Identify which cell holds the provided text, then report its (x, y) central coordinate. 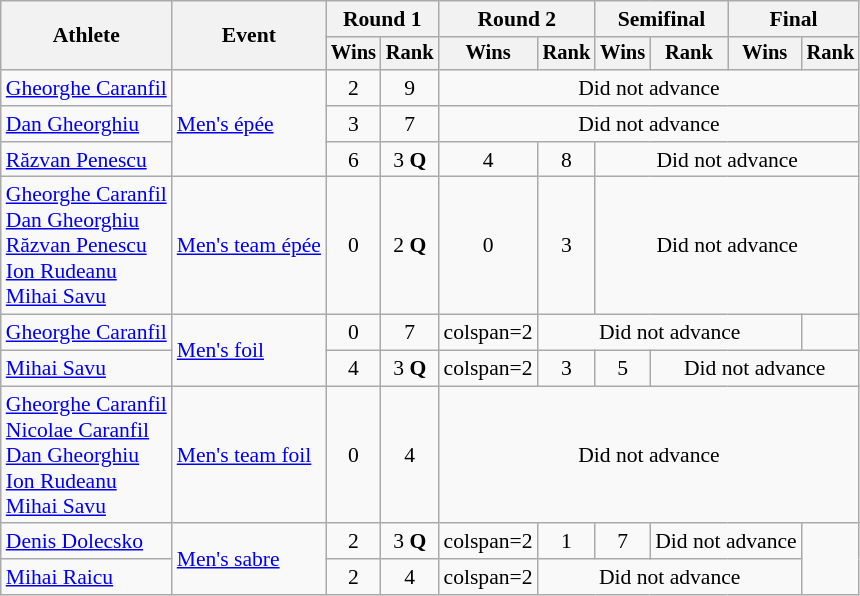
Mihai Raicu (86, 577)
Athlete (86, 36)
Men's épée (249, 124)
Dan Gheorghiu (86, 124)
Men's team épée (249, 246)
Men's foil (249, 350)
Men's team foil (249, 455)
9 (410, 88)
Răzvan Penescu (86, 160)
Semifinal (662, 19)
6 (354, 160)
5 (622, 369)
8 (567, 160)
Men's sabre (249, 560)
Gheorghe Caranfil Nicolae Caranfil Dan Gheorghiu Ion Rudeanu Mihai Savu (86, 455)
2 Q (410, 246)
Mihai Savu (86, 369)
Denis Dolecsko (86, 542)
Gheorghe Caranfil Dan Gheorghiu Răzvan Penescu Ion Rudeanu Mihai Savu (86, 246)
Round 2 (518, 19)
Round 1 (382, 19)
Event (249, 36)
1 (567, 542)
Final (794, 19)
